Determine the (X, Y) coordinate at the center of the cell enclosing the given text.  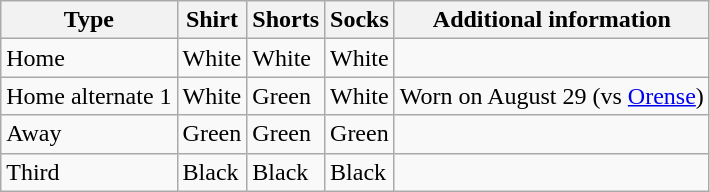
Home alternate 1 (89, 96)
Shorts (286, 20)
Additional information (552, 20)
Type (89, 20)
Shirt (212, 20)
Worn on August 29 (vs Orense) (552, 96)
Socks (360, 20)
Home (89, 58)
Third (89, 172)
Away (89, 134)
